Provide the (X, Y) coordinate of the cell's center where the given text is located.  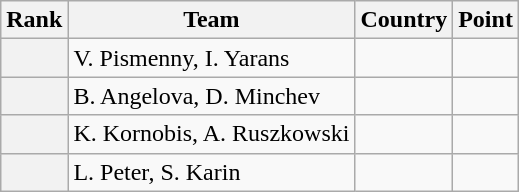
Point (486, 20)
L. Peter, S. Karin (212, 172)
Country (404, 20)
Team (212, 20)
Rank (34, 20)
V. Pismenny, I. Yarans (212, 58)
B. Angelova, D. Minchev (212, 96)
K. Kornobis, A. Ruszkowski (212, 134)
